From the cell containing the given text, extract its center point as (x, y) coordinate. 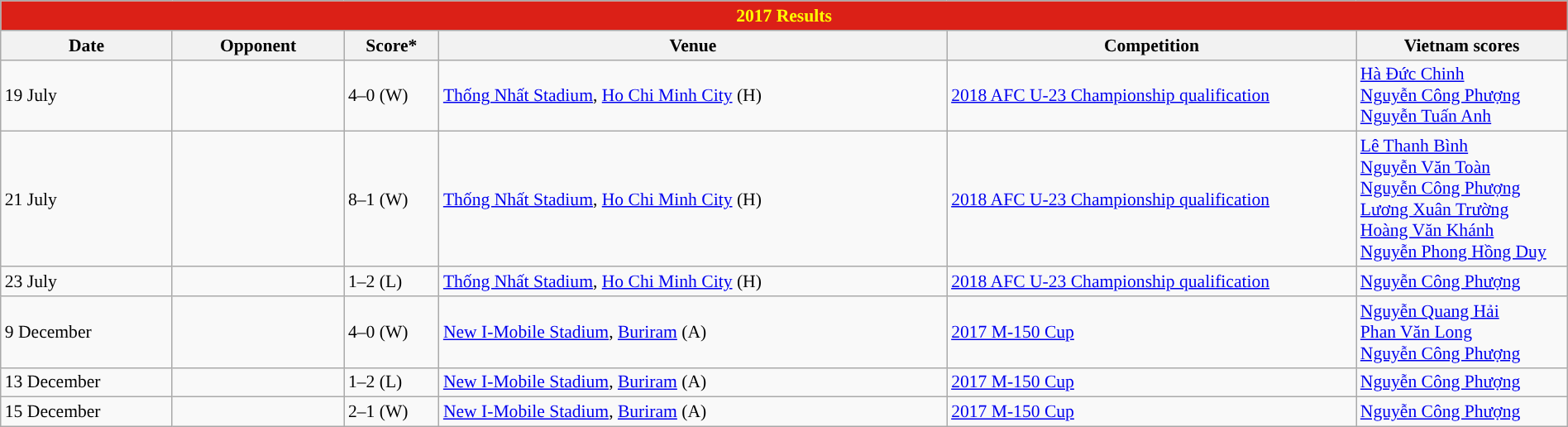
15 December (87, 412)
13 December (87, 382)
Competition (1151, 46)
9 December (87, 333)
Opponent (258, 46)
Lê Thanh Bình Nguyễn Văn Toàn Nguyễn Công Phượng Lương Xuân Trường Hoàng Văn Khánh Nguyễn Phong Hồng Duy (1462, 199)
Vietnam scores (1462, 46)
2–1 (W) (392, 412)
Date (87, 46)
19 July (87, 96)
21 July (87, 199)
Nguyễn Quang Hải Phan Văn Long Nguyễn Công Phượng (1462, 333)
Hà Đức Chinh Nguyễn Công Phượng Nguyễn Tuấn Anh (1462, 96)
23 July (87, 281)
2017 Results (784, 16)
Venue (693, 46)
Score* (392, 46)
8–1 (W) (392, 199)
